Provide the (X, Y) coordinate of the cell's center where the given text is located.  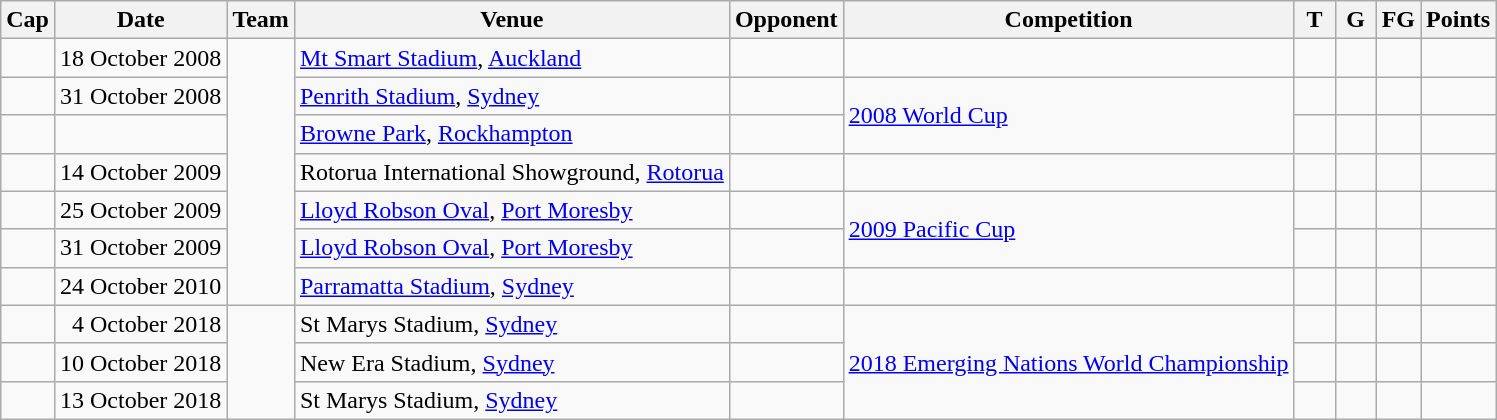
25 October 2009 (140, 210)
13 October 2018 (140, 400)
Points (1458, 20)
Mt Smart Stadium, Auckland (512, 58)
Cap (28, 20)
14 October 2009 (140, 172)
Date (140, 20)
31 October 2008 (140, 96)
New Era Stadium, Sydney (512, 362)
Browne Park, Rockhampton (512, 134)
Opponent (786, 20)
Parramatta Stadium, Sydney (512, 286)
31 October 2009 (140, 248)
24 October 2010 (140, 286)
Venue (512, 20)
Team (261, 20)
2009 Pacific Cup (1068, 229)
2008 World Cup (1068, 115)
Competition (1068, 20)
Rotorua International Showground, Rotorua (512, 172)
Penrith Stadium, Sydney (512, 96)
G (1356, 20)
4 October 2018 (140, 324)
10 October 2018 (140, 362)
T (1314, 20)
2018 Emerging Nations World Championship (1068, 362)
FG (1398, 20)
18 October 2008 (140, 58)
